Provide the [X, Y] coordinate of the cell's center where the given text is located.  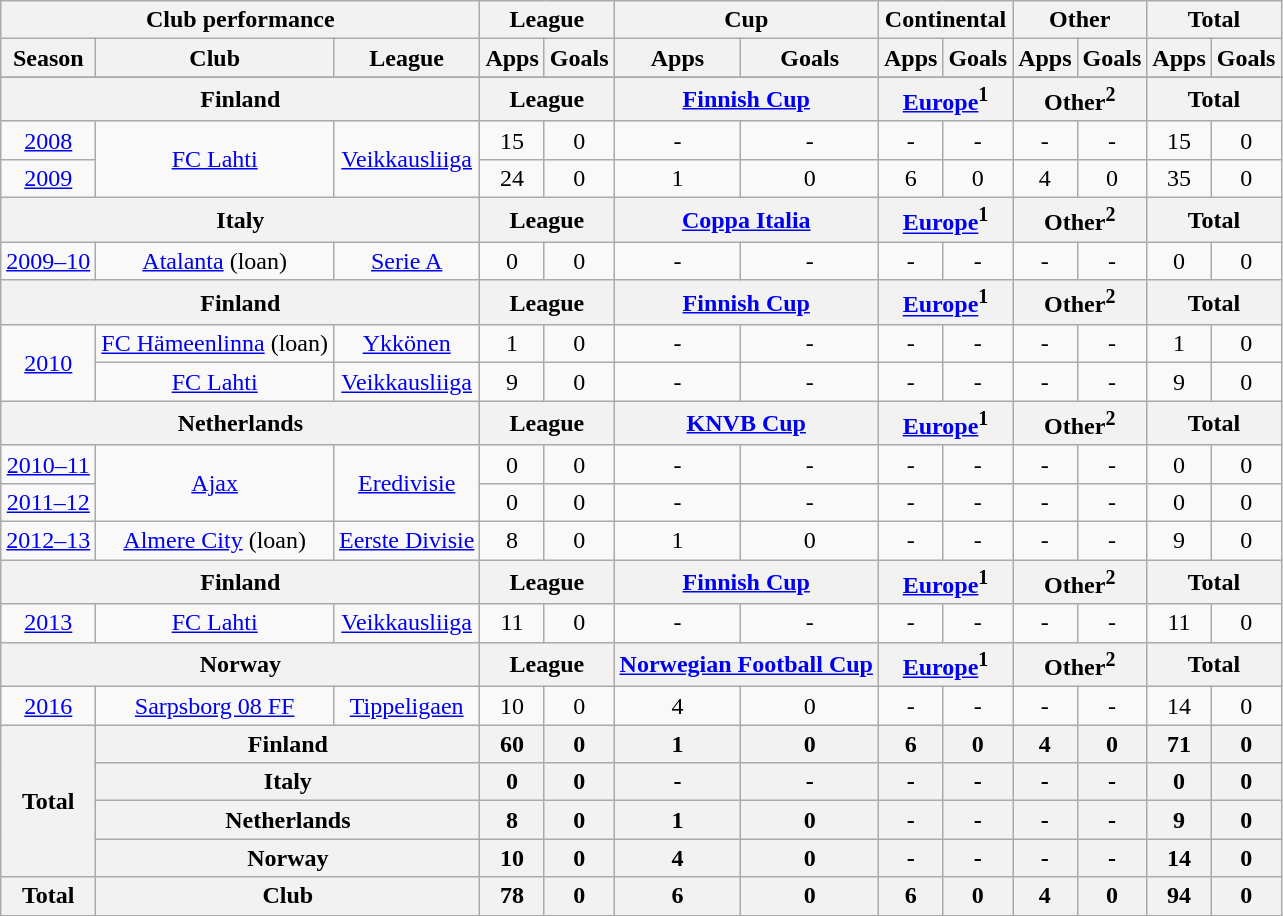
24 [512, 178]
71 [1179, 744]
Coppa Italia [746, 220]
2016 [48, 706]
Season [48, 58]
Almere City (loan) [215, 541]
Atalanta (loan) [215, 261]
78 [512, 896]
35 [1179, 178]
Cup [746, 20]
2008 [48, 140]
Continental [945, 20]
2013 [48, 623]
KNVB Cup [746, 424]
Serie A [406, 261]
2010 [48, 363]
2010–11 [48, 464]
60 [512, 744]
Ajax [215, 483]
2009 [48, 178]
2012–13 [48, 541]
Ykkönen [406, 344]
Other [1080, 20]
Eredivisie [406, 483]
Club performance [240, 20]
94 [1179, 896]
FC Hämeenlinna (loan) [215, 344]
2009–10 [48, 261]
Eerste Divisie [406, 541]
2011–12 [48, 502]
Norwegian Football Cup [746, 664]
Tippeligaen [406, 706]
Sarpsborg 08 FF [215, 706]
